Detect which cell encompasses the target text, then output its [X, Y] center coordinate. 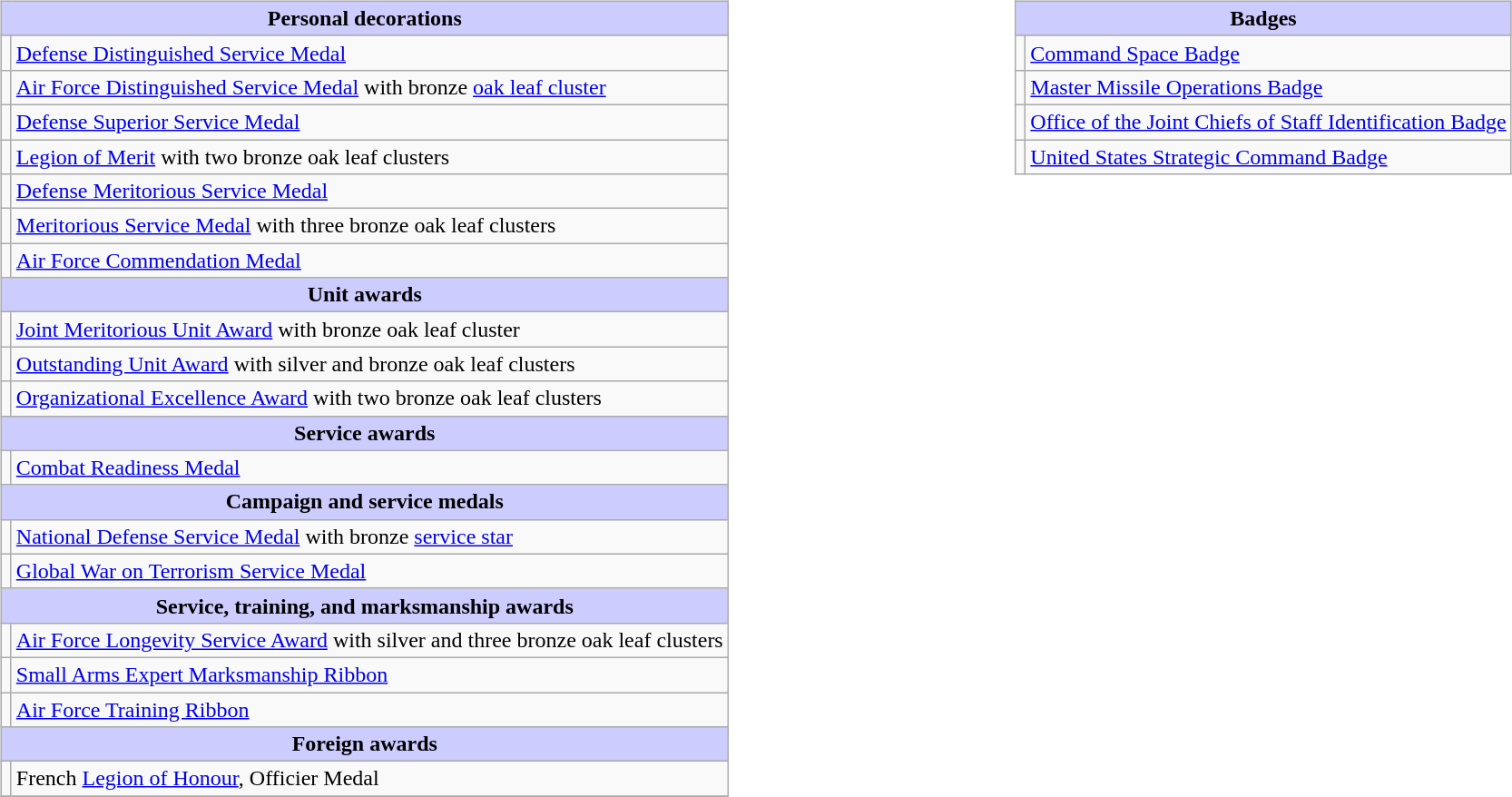
Small Arms Expert Marksmanship Ribbon [369, 674]
Personal decorations [365, 18]
Defense Distinguished Service Medal [369, 53]
Air Force Longevity Service Award with silver and three bronze oak leaf clusters [369, 640]
Campaign and service medals [365, 502]
Air Force Commendation Medal [369, 261]
Outstanding Unit Award with silver and bronze oak leaf clusters [369, 364]
Service, training, and marksmanship awards [365, 605]
Global War on Terrorism Service Medal [369, 571]
Air Force Distinguished Service Medal with bronze oak leaf cluster [369, 87]
Command Space Badge [1269, 53]
Badges [1263, 18]
Foreign awards [365, 744]
Combat Readiness Medal [369, 467]
Organizational Excellence Award with two bronze oak leaf clusters [369, 398]
Master Missile Operations Badge [1269, 87]
United States Strategic Command Badge [1269, 157]
French Legion of Honour, Officier Medal [369, 779]
National Defense Service Medal with bronze service star [369, 536]
Joint Meritorious Unit Award with bronze oak leaf cluster [369, 330]
Legion of Merit with two bronze oak leaf clusters [369, 157]
Air Force Training Ribbon [369, 709]
Defense Meritorious Service Medal [369, 192]
Unit awards [365, 295]
Office of the Joint Chiefs of Staff Identification Badge [1269, 122]
Meritorious Service Medal with three bronze oak leaf clusters [369, 226]
Service awards [365, 433]
Defense Superior Service Medal [369, 122]
